Locate the cell with the specified text and output its [X, Y] center coordinate. 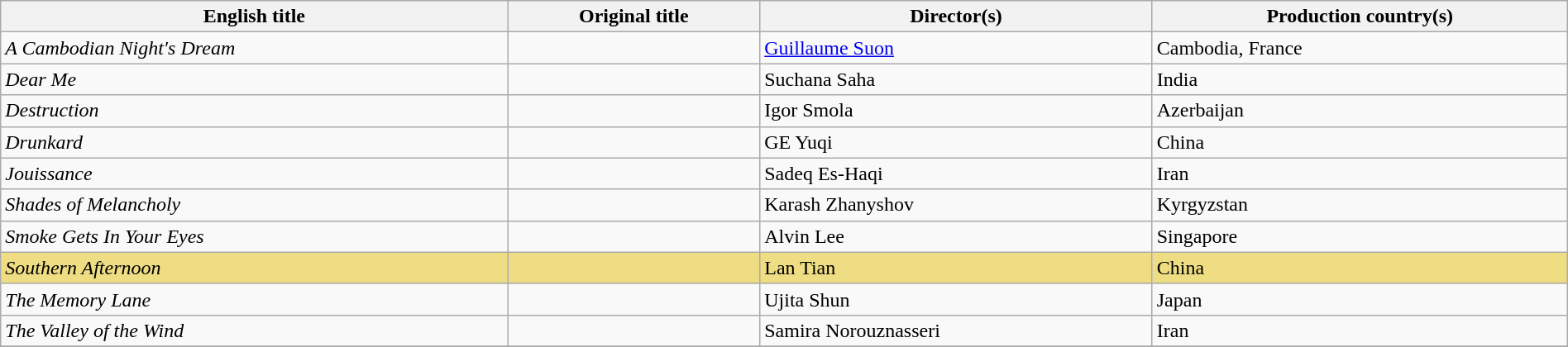
Guillaume Suon [956, 48]
Igor Smola [956, 111]
The Valley of the Wind [255, 330]
Lan Tian [956, 268]
Drunkard [255, 142]
Samira Norouznasseri [956, 330]
A Cambodian Night′s Dream [255, 48]
The Memory Lane [255, 299]
Jouissance [255, 173]
Suchana Saha [956, 79]
Shades of Melancholy [255, 205]
Singapore [1360, 236]
Azerbaijan [1360, 111]
GE Yuqi [956, 142]
Cambodia, France [1360, 48]
Japan [1360, 299]
Production country(s) [1360, 17]
Original title [633, 17]
Smoke Gets In Your Eyes [255, 236]
Sadeq Es-Haqi [956, 173]
Karash Zhanyshov [956, 205]
English title [255, 17]
Ujita Shun [956, 299]
Southern Afternoon [255, 268]
Kyrgyzstan [1360, 205]
Director(s) [956, 17]
Destruction [255, 111]
Alvin Lee [956, 236]
Dear Me [255, 79]
India [1360, 79]
